For the text-containing cell, return its midpoint in [X, Y] coordinate format. 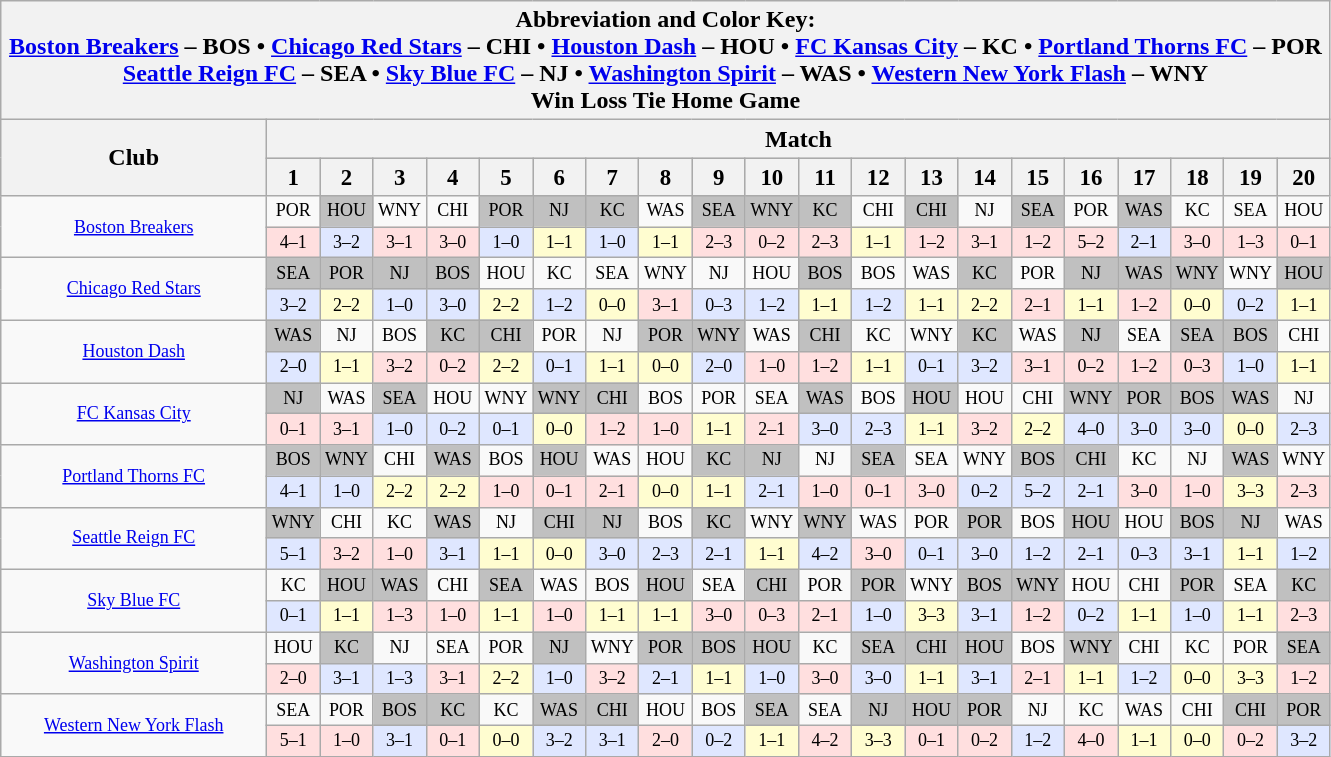
19 [1250, 177]
2 [346, 177]
15 [1038, 177]
Washington Spirit [134, 663]
5 [506, 177]
FC Kansas City [134, 413]
6 [560, 177]
14 [984, 177]
Portland Thorns FC [134, 476]
7 [612, 177]
12 [878, 177]
8 [666, 177]
9 [718, 177]
3 [400, 177]
Club [134, 158]
13 [932, 177]
Western New York Flash [134, 725]
10 [772, 177]
18 [1198, 177]
16 [1090, 177]
Houston Dash [134, 351]
Sky Blue FC [134, 601]
20 [1304, 177]
Boston Breakers [134, 226]
Seattle Reign FC [134, 538]
Chicago Red Stars [134, 289]
11 [824, 177]
Match [799, 139]
4 [452, 177]
1 [294, 177]
17 [1144, 177]
